Determine the (X, Y) coordinate at the center of the cell enclosing the given text.  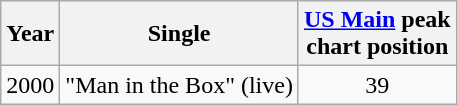
39 (377, 85)
Single (180, 34)
2000 (30, 85)
US Main peakchart position (377, 34)
"Man in the Box" (live) (180, 85)
Year (30, 34)
